From the cell containing the given text, extract its center point as [X, Y] coordinate. 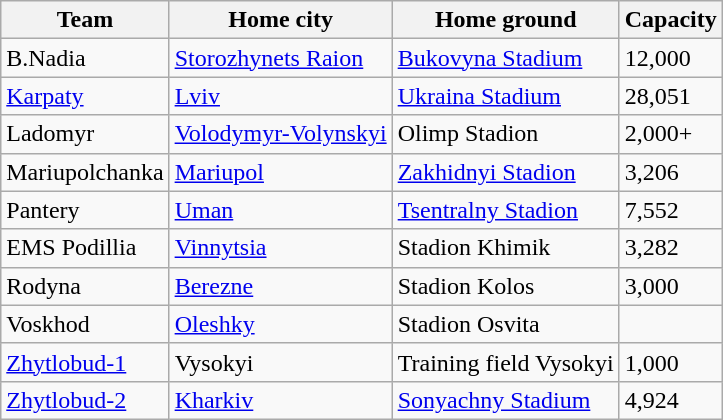
Stadion Khimik [506, 248]
Home ground [506, 20]
Stadion Osvita [506, 324]
Vysokyi [280, 362]
Rodyna [85, 286]
Ukraina Stadium [506, 96]
7,552 [670, 210]
Capacity [670, 20]
Karpaty [85, 96]
4,924 [670, 400]
12,000 [670, 58]
EMS Podillia [85, 248]
Zhytlobud-2 [85, 400]
Vinnytsia [280, 248]
Home city [280, 20]
Berezne [280, 286]
3,206 [670, 172]
28,051 [670, 96]
3,282 [670, 248]
1,000 [670, 362]
Kharkiv [280, 400]
Storozhynets Raion [280, 58]
3,000 [670, 286]
Team [85, 20]
B.Nadia [85, 58]
2,000+ [670, 134]
Uman [280, 210]
Bukovyna Stadium [506, 58]
Training field Vysokyi [506, 362]
Mariupolchanka [85, 172]
Zakhidnyi Stadion [506, 172]
Tsentralny Stadion [506, 210]
Voskhod [85, 324]
Stadion Kolos [506, 286]
Mariupol [280, 172]
Ladomyr [85, 134]
Olimp Stadion [506, 134]
Volodymyr-Volynskyi [280, 134]
Sonyachny Stadium [506, 400]
Oleshky [280, 324]
Pantery [85, 210]
Lviv [280, 96]
Zhytlobud-1 [85, 362]
